Extract the (X, Y) coordinate from the center of the cell holding the provided text.  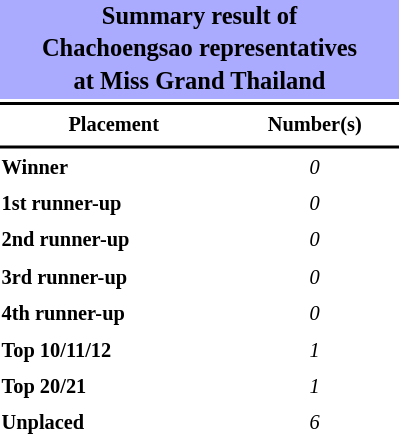
Summary result ofChachoengsao representativesat Miss Grand Thailand (200, 50)
3rd runner-up (114, 278)
1st runner-up (114, 204)
Winner (114, 168)
Top 10/11/12 (114, 351)
Top 20/21 (114, 387)
Placement (114, 125)
4th runner-up (114, 314)
2nd runner-up (114, 241)
Number(s) (314, 125)
